Provide the [x, y] coordinate of the cell's center where the given text is located.  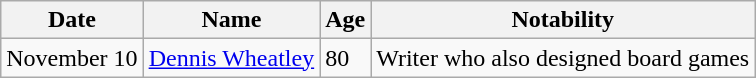
80 [346, 58]
Age [346, 20]
November 10 [72, 58]
Date [72, 20]
Name [232, 20]
Writer who also designed board games [563, 58]
Notability [563, 20]
Dennis Wheatley [232, 58]
